Detect which cell encompasses the target text, then output its (x, y) center coordinate. 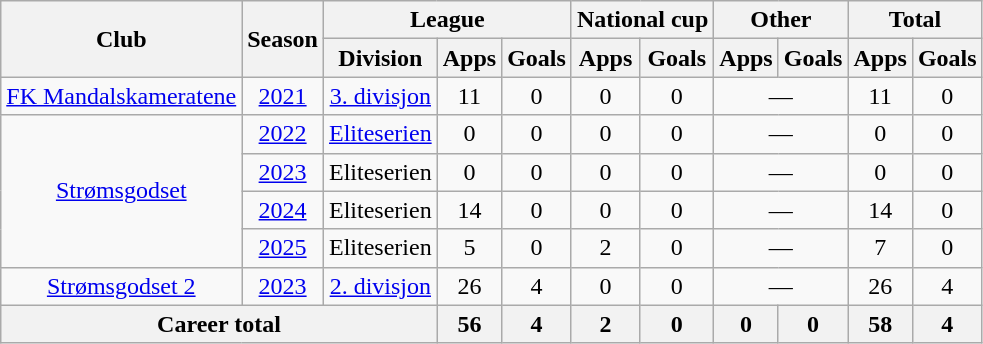
Division (380, 58)
National cup (642, 20)
2021 (283, 96)
Strømsgodset 2 (122, 286)
2022 (283, 134)
56 (469, 324)
Strømsgodset (122, 191)
5 (469, 248)
Career total (219, 324)
Club (122, 39)
2025 (283, 248)
58 (880, 324)
League (447, 20)
FK Mandalskameratene (122, 96)
Season (283, 39)
3. divisjon (380, 96)
2. divisjon (380, 286)
Other (781, 20)
Total (915, 20)
2024 (283, 210)
7 (880, 248)
